Pinpoint the cell where the given text exists, returning its (x, y) midpoint coordinate. 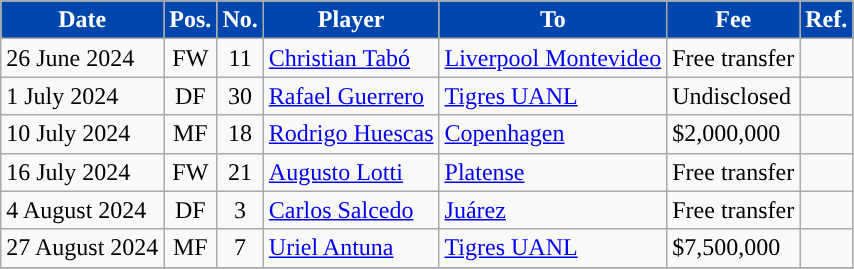
7 (240, 248)
$7,500,000 (734, 248)
$2,000,000 (734, 134)
To (553, 20)
Juárez (553, 210)
Rafael Guerrero (351, 96)
Date (82, 20)
26 June 2024 (82, 58)
1 July 2024 (82, 96)
Ref. (826, 20)
Christian Tabó (351, 58)
Player (351, 20)
Undisclosed (734, 96)
27 August 2024 (82, 248)
Platense (553, 172)
Rodrigo Huescas (351, 134)
Copenhagen (553, 134)
11 (240, 58)
Liverpool Montevideo (553, 58)
3 (240, 210)
No. (240, 20)
Fee (734, 20)
4 August 2024 (82, 210)
30 (240, 96)
Carlos Salcedo (351, 210)
Uriel Antuna (351, 248)
10 July 2024 (82, 134)
21 (240, 172)
Pos. (190, 20)
18 (240, 134)
Augusto Lotti (351, 172)
16 July 2024 (82, 172)
